Identify which cell holds the provided text, then report its [X, Y] central coordinate. 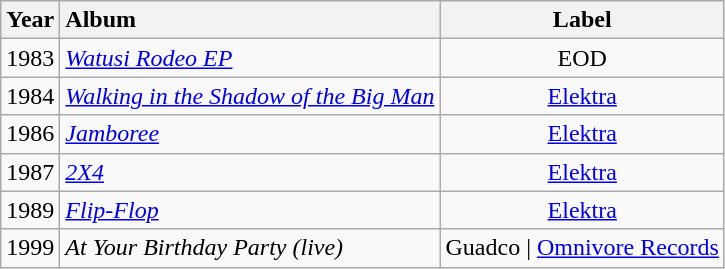
Watusi Rodeo EP [250, 58]
Label [582, 20]
1987 [30, 172]
1983 [30, 58]
Flip-Flop [250, 210]
Jamboree [250, 134]
EOD [582, 58]
2X4 [250, 172]
Album [250, 20]
At Your Birthday Party (live) [250, 248]
1989 [30, 210]
Guadco | Omnivore Records [582, 248]
1999 [30, 248]
Walking in the Shadow of the Big Man [250, 96]
Year [30, 20]
1986 [30, 134]
1984 [30, 96]
